Return the (x, y) coordinate for the center point of the cell that contains the specified text.  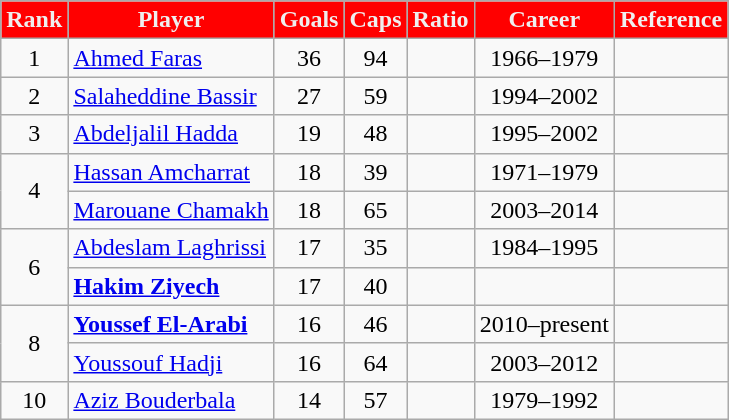
27 (309, 96)
19 (309, 134)
Rank (34, 20)
2 (34, 96)
2010–present (544, 324)
57 (376, 400)
65 (376, 210)
39 (376, 172)
Reference (670, 20)
64 (376, 362)
48 (376, 134)
Abdeljalil Hadda (171, 134)
94 (376, 58)
Hakim Ziyech (171, 286)
Hassan Amcharrat (171, 172)
2003–2012 (544, 362)
Goals (309, 20)
10 (34, 400)
1966–1979 (544, 58)
Marouane Chamakh (171, 210)
Career (544, 20)
Ahmed Faras (171, 58)
8 (34, 343)
Player (171, 20)
46 (376, 324)
1994–2002 (544, 96)
1984–1995 (544, 248)
Abdeslam Laghrissi (171, 248)
3 (34, 134)
4 (34, 191)
14 (309, 400)
1995–2002 (544, 134)
Youssouf Hadji (171, 362)
Youssef El-Arabi (171, 324)
2003–2014 (544, 210)
1971–1979 (544, 172)
40 (376, 286)
59 (376, 96)
Aziz Bouderbala (171, 400)
1 (34, 58)
Salaheddine Bassir (171, 96)
36 (309, 58)
35 (376, 248)
6 (34, 267)
Ratio (440, 20)
Caps (376, 20)
1979–1992 (544, 400)
